Identify which cell holds the provided text, then report its [X, Y] central coordinate. 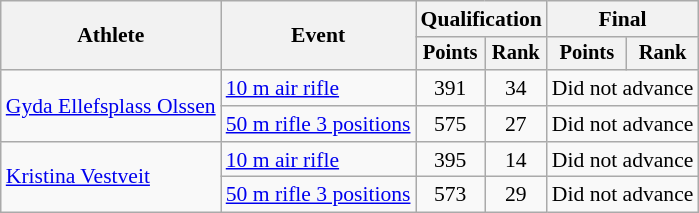
34 [516, 88]
Event [318, 36]
395 [450, 160]
Final [623, 19]
29 [516, 195]
27 [516, 124]
14 [516, 160]
Qualification [482, 19]
Gyda Ellefsplass Olssen [111, 106]
575 [450, 124]
Athlete [111, 36]
Kristina Vestveit [111, 178]
573 [450, 195]
391 [450, 88]
